Capture the cell that displays the provided text and extract its [x, y] central coordinate. 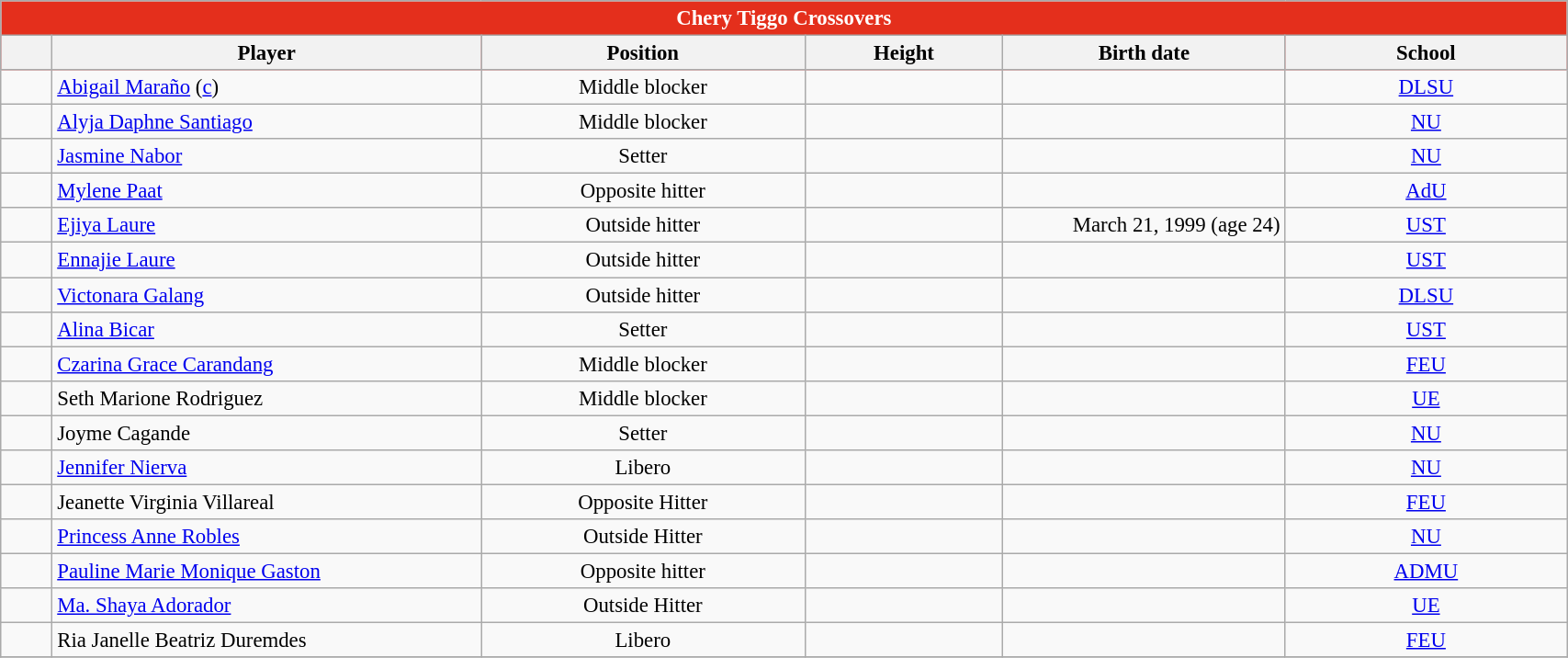
School [1426, 53]
Ma. Shaya Adorador [266, 606]
Czarina Grace Carandang [266, 364]
Jeanette Virginia Villareal [266, 502]
Player [266, 53]
Alina Bicar [266, 329]
Ennajie Laure [266, 260]
Joyme Cagande [266, 433]
March 21, 1999 (age 24) [1145, 225]
Pauline Marie Monique Gaston [266, 571]
Victonara Galang [266, 295]
Ria Janelle Beatriz Duremdes [266, 641]
Ejiya Laure [266, 225]
Jasmine Nabor [266, 156]
Position [643, 53]
AdU [1426, 191]
Birth date [1145, 53]
Alyja Daphne Santiago [266, 122]
Mylene Paat [266, 191]
Princess Anne Robles [266, 537]
ADMU [1426, 571]
Abigail Maraño (c) [266, 87]
Chery Tiggo Crossovers [784, 18]
Opposite Hitter [643, 502]
Jennifer Nierva [266, 468]
Seth Marione Rodriguez [266, 398]
Height [904, 53]
